Locate the cell with the specified text and output its (x, y) center coordinate. 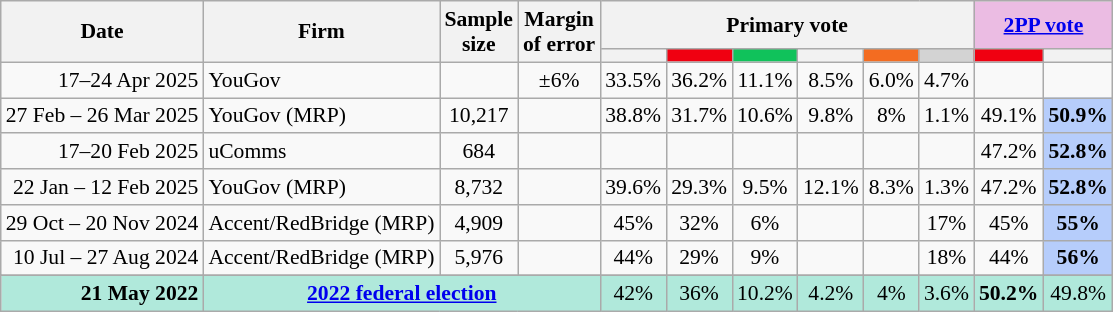
1.3% (946, 187)
Primary vote (787, 25)
31.7% (699, 116)
50.2% (1008, 294)
Marginof error (559, 32)
10 Jul – 27 Aug 2024 (102, 258)
11.1% (765, 80)
3.6% (946, 294)
Samplesize (479, 32)
2022 federal election (402, 294)
33.5% (633, 80)
684 (479, 152)
9.5% (765, 187)
2PP vote (1044, 25)
8% (892, 116)
38.8% (633, 116)
29 Oct – 20 Nov 2024 (102, 223)
29% (699, 258)
6.0% (892, 80)
9.8% (831, 116)
56% (1078, 258)
17% (946, 223)
Date (102, 32)
6% (765, 223)
8,732 (479, 187)
36% (699, 294)
22 Jan – 12 Feb 2025 (102, 187)
49.8% (1078, 294)
17–24 Apr 2025 (102, 80)
18% (946, 258)
4% (892, 294)
50.9% (1078, 116)
21 May 2022 (102, 294)
4,909 (479, 223)
29.3% (699, 187)
YouGov (321, 80)
17–20 Feb 2025 (102, 152)
10,217 (479, 116)
±6% (559, 80)
42% (633, 294)
4.2% (831, 294)
5,976 (479, 258)
9% (765, 258)
uComms (321, 152)
27 Feb – 26 Mar 2025 (102, 116)
Firm (321, 32)
10.6% (765, 116)
55% (1078, 223)
4.7% (946, 80)
8.3% (892, 187)
10.2% (765, 294)
39.6% (633, 187)
36.2% (699, 80)
8.5% (831, 80)
1.1% (946, 116)
12.1% (831, 187)
49.1% (1008, 116)
32% (699, 223)
